Extract the [x, y] coordinate from the center of the cell holding the provided text.  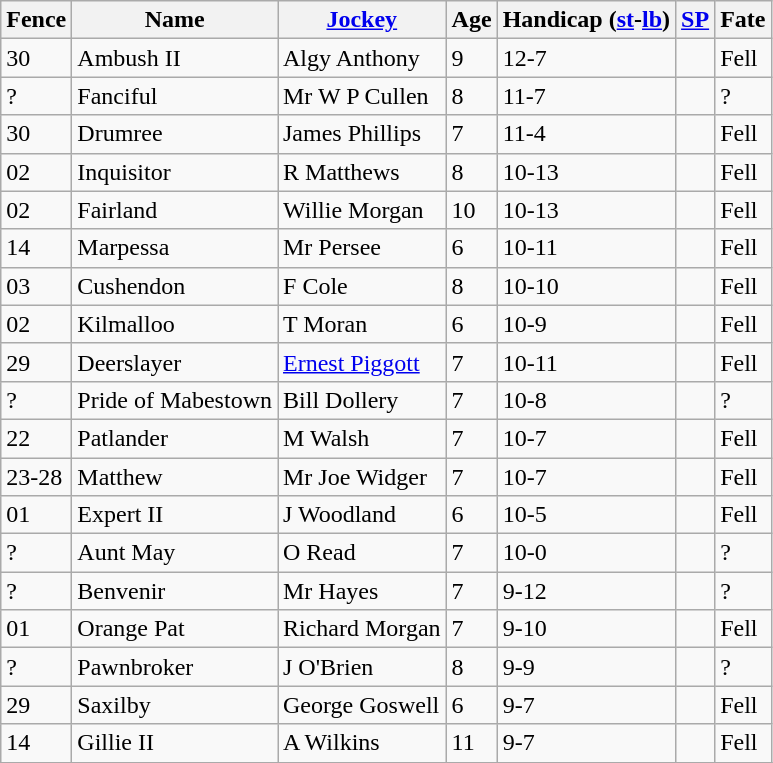
10-10 [586, 286]
Pride of Mabestown [175, 400]
22 [36, 438]
9-12 [586, 591]
Handicap (st-lb) [586, 20]
O Read [362, 553]
F Cole [362, 286]
11 [472, 743]
10-8 [586, 400]
T Moran [362, 324]
10-0 [586, 553]
Orange Pat [175, 629]
Inquisitor [175, 172]
R Matthews [362, 172]
Pawnbroker [175, 667]
9 [472, 58]
Kilmalloo [175, 324]
M Walsh [362, 438]
Benvenir [175, 591]
Aunt May [175, 553]
Ambush II [175, 58]
Gillie II [175, 743]
Saxilby [175, 705]
11-4 [586, 134]
Deerslayer [175, 362]
Mr Hayes [362, 591]
Patlander [175, 438]
Richard Morgan [362, 629]
Age [472, 20]
03 [36, 286]
10-5 [586, 515]
10-9 [586, 324]
Mr W P Cullen [362, 96]
Marpessa [175, 248]
Ernest Piggott [362, 362]
George Goswell [362, 705]
Cushendon [175, 286]
10 [472, 210]
12-7 [586, 58]
Bill Dollery [362, 400]
11-7 [586, 96]
Fairland [175, 210]
23-28 [36, 477]
9-10 [586, 629]
A Wilkins [362, 743]
9-9 [586, 667]
Fanciful [175, 96]
Willie Morgan [362, 210]
Name [175, 20]
Mr Joe Widger [362, 477]
SP [696, 20]
Mr Persee [362, 248]
J Woodland [362, 515]
Algy Anthony [362, 58]
Matthew [175, 477]
Fate [743, 20]
James Phillips [362, 134]
Drumree [175, 134]
Expert II [175, 515]
Jockey [362, 20]
Fence [36, 20]
J O'Brien [362, 667]
